Capture the cell that displays the provided text and extract its (x, y) central coordinate. 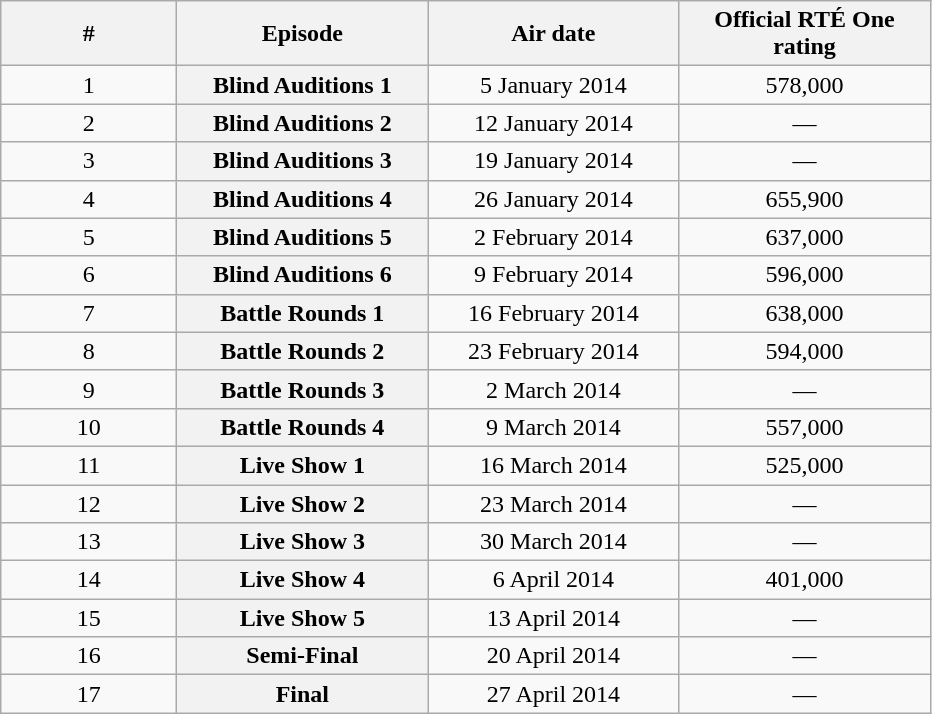
578,000 (804, 85)
Final (302, 694)
Blind Auditions 5 (302, 237)
Battle Rounds 2 (302, 351)
638,000 (804, 313)
10 (89, 427)
6 April 2014 (554, 580)
Blind Auditions 4 (302, 199)
13 (89, 542)
12 (89, 503)
401,000 (804, 580)
Episode (302, 34)
16 February 2014 (554, 313)
9 (89, 389)
16 March 2014 (554, 465)
17 (89, 694)
8 (89, 351)
Air date (554, 34)
Blind Auditions 3 (302, 161)
23 February 2014 (554, 351)
6 (89, 275)
# (89, 34)
5 (89, 237)
2 February 2014 (554, 237)
Battle Rounds 1 (302, 313)
Live Show 4 (302, 580)
9 February 2014 (554, 275)
4 (89, 199)
27 April 2014 (554, 694)
19 January 2014 (554, 161)
Battle Rounds 3 (302, 389)
11 (89, 465)
9 March 2014 (554, 427)
26 January 2014 (554, 199)
23 March 2014 (554, 503)
2 (89, 123)
Official RTÉ One rating (804, 34)
Blind Auditions 1 (302, 85)
594,000 (804, 351)
Semi-Final (302, 656)
14 (89, 580)
5 January 2014 (554, 85)
Live Show 5 (302, 618)
3 (89, 161)
13 April 2014 (554, 618)
Live Show 1 (302, 465)
596,000 (804, 275)
Live Show 2 (302, 503)
Live Show 3 (302, 542)
557,000 (804, 427)
1 (89, 85)
30 March 2014 (554, 542)
15 (89, 618)
655,900 (804, 199)
637,000 (804, 237)
Blind Auditions 6 (302, 275)
20 April 2014 (554, 656)
Blind Auditions 2 (302, 123)
7 (89, 313)
525,000 (804, 465)
12 January 2014 (554, 123)
16 (89, 656)
Battle Rounds 4 (302, 427)
2 March 2014 (554, 389)
